Capture the cell that displays the provided text and extract its [X, Y] central coordinate. 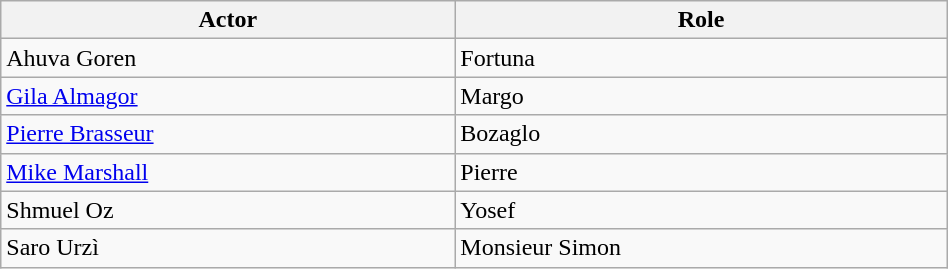
Saro Urzì [228, 248]
Bozaglo [701, 134]
Monsieur Simon [701, 248]
Gila Almagor [228, 96]
Ahuva Goren [228, 58]
Mike Marshall [228, 172]
Fortuna [701, 58]
Pierre [701, 172]
Margo [701, 96]
Actor [228, 20]
Pierre Brasseur [228, 134]
Role [701, 20]
Shmuel Oz [228, 210]
Yosef [701, 210]
